Locate the cell with the specified text and output its (x, y) center coordinate. 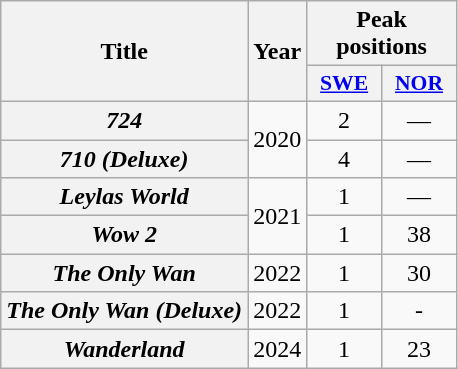
The Only Wan (Deluxe) (124, 311)
Peak positions (382, 34)
Wow 2 (124, 235)
710 (Deluxe) (124, 159)
The Only Wan (124, 273)
724 (124, 120)
2021 (278, 216)
4 (344, 159)
23 (420, 349)
2 (344, 120)
Leylas World (124, 197)
Wanderland (124, 349)
2020 (278, 139)
- (420, 311)
SWE (344, 84)
30 (420, 273)
Year (278, 52)
NOR (420, 84)
Title (124, 52)
38 (420, 235)
2024 (278, 349)
